Output the (X, Y) coordinate of the center of the cell containing the given text.  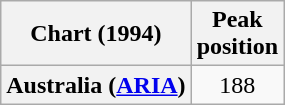
Peakposition (237, 34)
188 (237, 85)
Chart (1994) (96, 34)
Australia (ARIA) (96, 85)
